Provide the (x, y) coordinate of the cell's center where the given text is located.  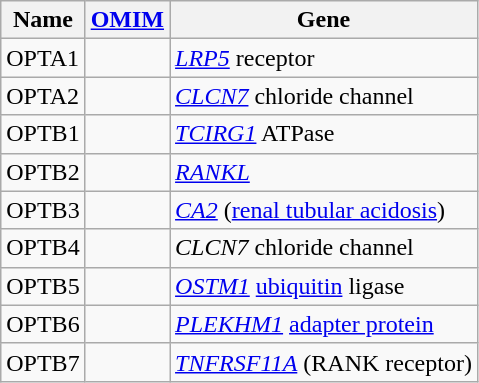
TCIRG1 ATPase (324, 134)
OPTB5 (43, 286)
OSTM1 ubiquitin ligase (324, 286)
Gene (324, 20)
OMIM (127, 20)
OPTB6 (43, 324)
PLEKHM1 adapter protein (324, 324)
Name (43, 20)
OPTB3 (43, 210)
RANKL (324, 172)
TNFRSF11A (RANK receptor) (324, 362)
OPTB4 (43, 248)
OPTB7 (43, 362)
CA2 (renal tubular acidosis) (324, 210)
LRP5 receptor (324, 58)
OPTA1 (43, 58)
OPTB2 (43, 172)
OPTA2 (43, 96)
OPTB1 (43, 134)
